From the cell containing the given text, extract its center point as [x, y] coordinate. 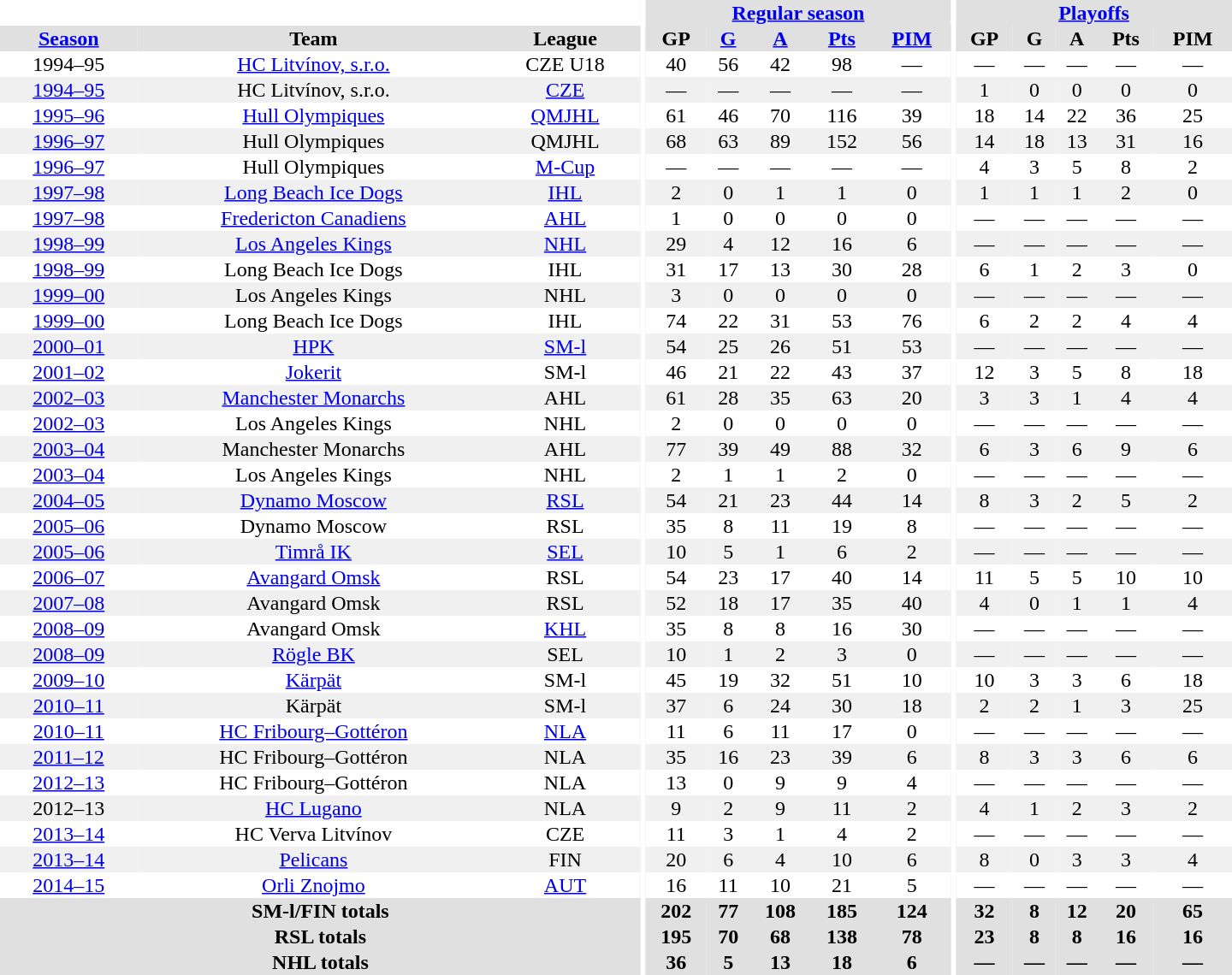
202 [676, 911]
League [565, 38]
HC Lugano [313, 808]
2001–02 [68, 372]
43 [842, 372]
Fredericton Canadiens [313, 218]
65 [1193, 911]
152 [842, 141]
NHL totals [320, 962]
M-Cup [565, 167]
74 [676, 321]
26 [780, 346]
49 [780, 449]
RSL totals [320, 937]
Orli Znojmo [313, 885]
2000–01 [68, 346]
2007–08 [68, 603]
1995–96 [68, 115]
185 [842, 911]
2006–07 [68, 577]
124 [912, 911]
Playoffs [1093, 13]
Timrå IK [313, 552]
2011–12 [68, 757]
HPK [313, 346]
78 [912, 937]
CZE U18 [565, 64]
2014–15 [68, 885]
Jokerit [313, 372]
Season [68, 38]
138 [842, 937]
SM-l/FIN totals [320, 911]
88 [842, 449]
89 [780, 141]
AUT [565, 885]
Pelicans [313, 860]
HC Verva Litvínov [313, 834]
116 [842, 115]
24 [780, 706]
2004–05 [68, 500]
44 [842, 500]
45 [676, 680]
Regular season [797, 13]
KHL [565, 629]
108 [780, 911]
2009–10 [68, 680]
98 [842, 64]
FIN [565, 860]
195 [676, 937]
Rögle BK [313, 654]
Team [313, 38]
52 [676, 603]
76 [912, 321]
42 [780, 64]
29 [676, 244]
